Identify which cell holds the provided text, then report its (X, Y) central coordinate. 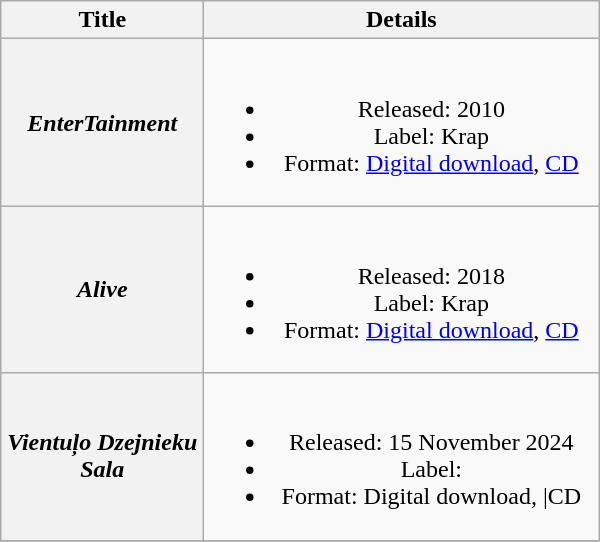
Details (402, 20)
Released: 2010Label: KrapFormat: Digital download, CD (402, 122)
Released: 15 November 2024Label:Format: Digital download, |CD (402, 456)
Vientuļo Dzejnieku Sala (102, 456)
EnterTainment (102, 122)
Released: 2018Label: KrapFormat: Digital download, CD (402, 290)
Title (102, 20)
Alive (102, 290)
